Provide the (x, y) coordinate of the cell's center where the given text is located.  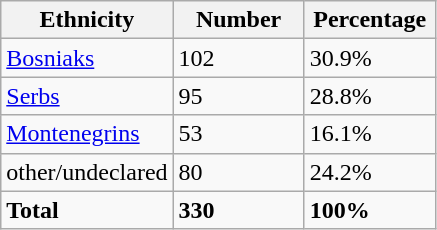
Ethnicity (87, 20)
Total (87, 210)
28.8% (370, 96)
Percentage (370, 20)
16.1% (370, 134)
Serbs (87, 96)
Number (238, 20)
other/undeclared (87, 172)
100% (370, 210)
30.9% (370, 58)
330 (238, 210)
80 (238, 172)
24.2% (370, 172)
53 (238, 134)
Montenegrins (87, 134)
Bosniaks (87, 58)
102 (238, 58)
95 (238, 96)
